Pinpoint the cell where the given text exists, returning its (X, Y) midpoint coordinate. 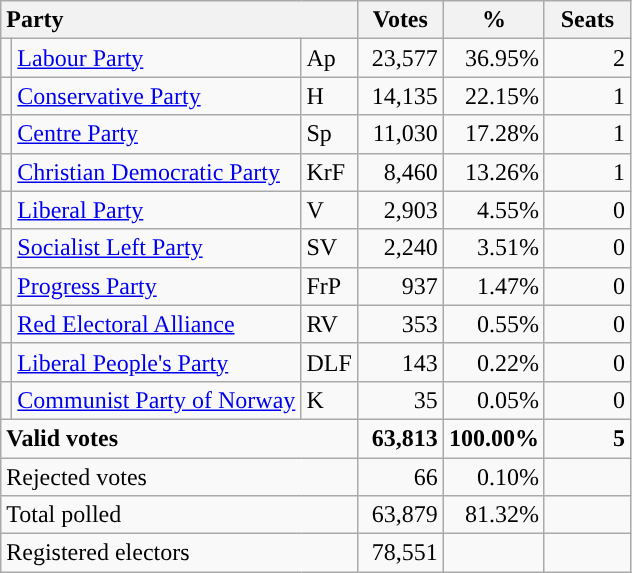
Progress Party (156, 286)
FrP (329, 286)
Labour Party (156, 58)
100.00% (494, 438)
RV (329, 324)
937 (400, 286)
66 (400, 477)
36.95% (494, 58)
2 (587, 58)
63,813 (400, 438)
0.22% (494, 362)
17.28% (494, 134)
Valid votes (180, 438)
11,030 (400, 134)
Christian Democratic Party (156, 172)
1.47% (494, 286)
78,551 (400, 553)
Seats (587, 20)
3.51% (494, 248)
Liberal People's Party (156, 362)
Party (180, 20)
23,577 (400, 58)
35 (400, 400)
0.10% (494, 477)
Red Electoral Alliance (156, 324)
63,879 (400, 515)
Communist Party of Norway (156, 400)
0.55% (494, 324)
% (494, 20)
Total polled (180, 515)
K (329, 400)
Ap (329, 58)
8,460 (400, 172)
14,135 (400, 96)
Rejected votes (180, 477)
22.15% (494, 96)
H (329, 96)
Sp (329, 134)
Socialist Left Party (156, 248)
2,240 (400, 248)
Votes (400, 20)
4.55% (494, 210)
13.26% (494, 172)
Centre Party (156, 134)
V (329, 210)
2,903 (400, 210)
5 (587, 438)
143 (400, 362)
81.32% (494, 515)
DLF (329, 362)
Liberal Party (156, 210)
SV (329, 248)
KrF (329, 172)
0.05% (494, 400)
Registered electors (180, 553)
353 (400, 324)
Conservative Party (156, 96)
